Identify which cell holds the provided text, then report its (X, Y) central coordinate. 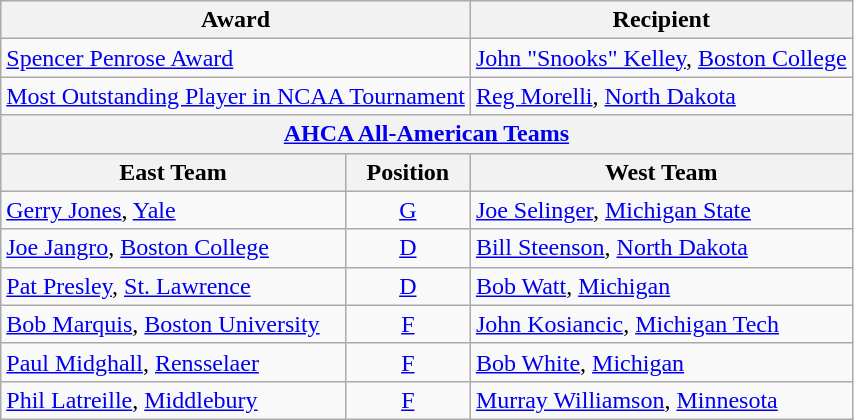
Gerry Jones, Yale (174, 210)
Position (408, 172)
AHCA All-American Teams (426, 134)
Joe Jangro, Boston College (174, 248)
East Team (174, 172)
Bill Steenson, North Dakota (661, 248)
Bob Marquis, Boston University (174, 324)
Reg Morelli, North Dakota (661, 96)
Pat Presley, St. Lawrence (174, 286)
Recipient (661, 20)
John Kosiancic, Michigan Tech (661, 324)
Phil Latreille, Middlebury (174, 400)
Award (236, 20)
Paul Midghall, Rensselaer (174, 362)
Bob White, Michigan (661, 362)
Spencer Penrose Award (236, 58)
Joe Selinger, Michigan State (661, 210)
West Team (661, 172)
John "Snooks" Kelley, Boston College (661, 58)
Murray Williamson, Minnesota (661, 400)
Most Outstanding Player in NCAA Tournament (236, 96)
G (408, 210)
Bob Watt, Michigan (661, 286)
